Search for the cell housing the specified text and yield its (x, y) center coordinate. 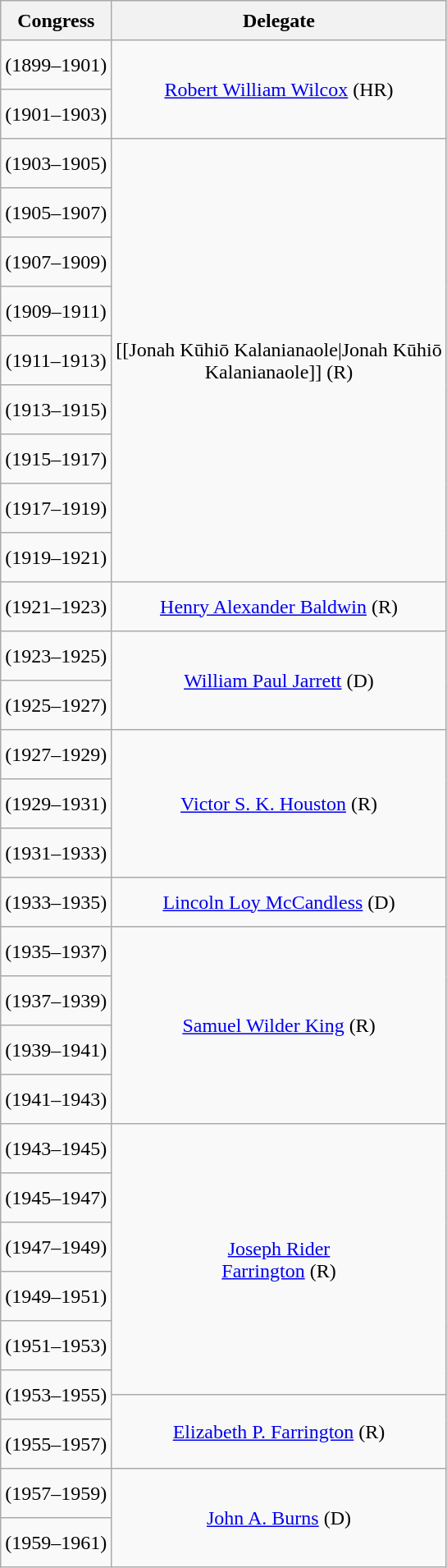
(1959–1961) (56, 1543)
(1911–1913) (56, 360)
(1933–1935) (56, 902)
(1935–1937) (56, 951)
[[Jonah Kūhiō Kalanianaole|Jonah KūhiōKalanianaole]] (R) (279, 360)
(1945–1947) (56, 1198)
(1905–1907) (56, 213)
(1907–1909) (56, 262)
(1913–1915) (56, 410)
(1923–1925) (56, 656)
(1925–1927) (56, 705)
Congress (56, 21)
(1949–1951) (56, 1296)
(1947–1949) (56, 1247)
(1927–1929) (56, 754)
(1915–1917) (56, 459)
(1939–1941) (56, 1050)
John A. Burns (D) (279, 1518)
(1899–1901) (56, 65)
Robert William Wilcox (HR) (279, 89)
(1929–1931) (56, 804)
Joseph RiderFarrington (R) (279, 1259)
(1903–1905) (56, 163)
Victor S. K. Houston (R) (279, 804)
Henry Alexander Baldwin (R) (279, 607)
(1937–1939) (56, 1001)
(1953–1955) (56, 1395)
(1917–1919) (56, 508)
Delegate (279, 21)
(1943–1945) (56, 1148)
Elizabeth P. Farrington (R) (279, 1432)
(1957–1959) (56, 1493)
Lincoln Loy McCandless (D) (279, 902)
(1955–1957) (56, 1444)
Samuel Wilder King (R) (279, 1025)
(1951–1953) (56, 1346)
(1909–1911) (56, 311)
(1919–1921) (56, 557)
(1901–1903) (56, 114)
(1921–1923) (56, 607)
William Paul Jarrett (D) (279, 681)
(1941–1943) (56, 1099)
(1931–1933) (56, 853)
